Find where the given text appears and provide that cell's center as [X, Y] coordinate. 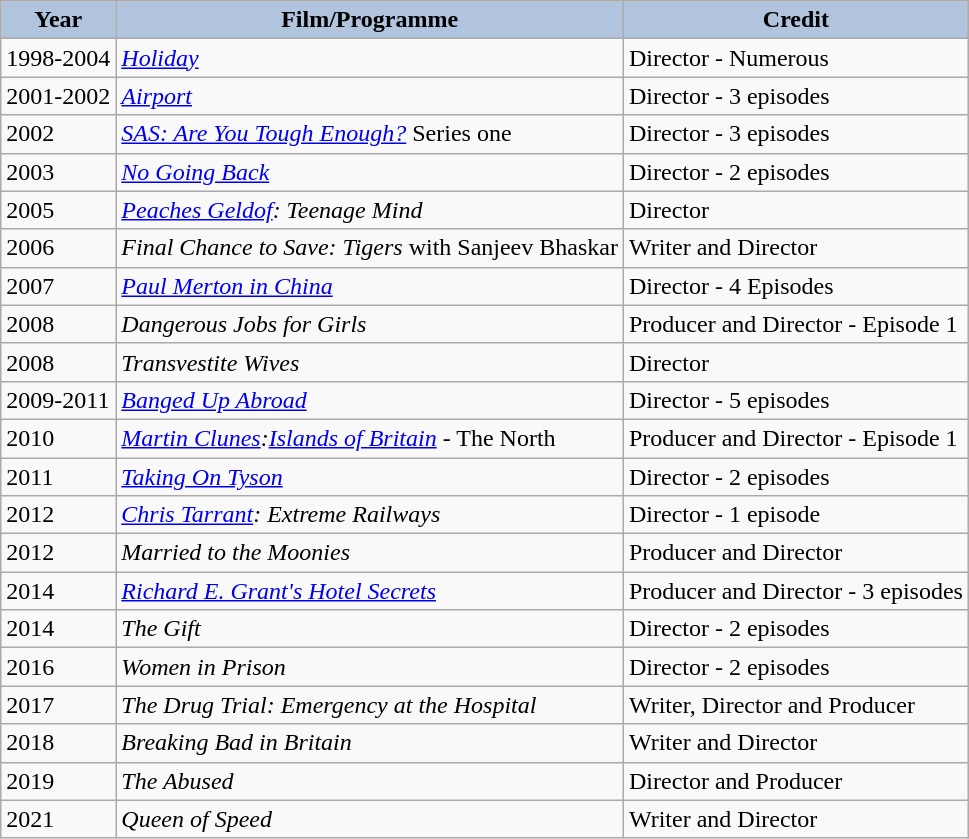
2011 [58, 477]
Credit [796, 20]
2019 [58, 781]
2002 [58, 134]
Director - Numerous [796, 58]
Writer, Director and Producer [796, 705]
2006 [58, 248]
Chris Tarrant: Extreme Railways [370, 515]
Director - 1 episode [796, 515]
Martin Clunes:Islands of Britain - The North [370, 438]
2017 [58, 705]
Peaches Geldof: Teenage Mind [370, 210]
2018 [58, 743]
Banged Up Abroad [370, 400]
Director and Producer [796, 781]
Women in Prison [370, 667]
Queen of Speed [370, 819]
2007 [58, 286]
Transvestite Wives [370, 362]
The Drug Trial: Emergency at the Hospital [370, 705]
No Going Back [370, 172]
Breaking Bad in Britain [370, 743]
Producer and Director - 3 episodes [796, 591]
Holiday [370, 58]
SAS: Are You Tough Enough? Series one [370, 134]
Richard E. Grant's Hotel Secrets [370, 591]
Taking On Tyson [370, 477]
Final Chance to Save: Tigers with Sanjeev Bhaskar [370, 248]
Paul Merton in China [370, 286]
Director - 4 Episodes [796, 286]
Dangerous Jobs for Girls [370, 324]
Film/Programme [370, 20]
Year [58, 20]
2001-2002 [58, 96]
Producer and Director [796, 553]
Director - 5 episodes [796, 400]
2009-2011 [58, 400]
2003 [58, 172]
The Gift [370, 629]
Married to the Moonies [370, 553]
2010 [58, 438]
2016 [58, 667]
2005 [58, 210]
2021 [58, 819]
The Abused [370, 781]
1998-2004 [58, 58]
Airport [370, 96]
